For the text-containing cell, return its midpoint in (x, y) coordinate format. 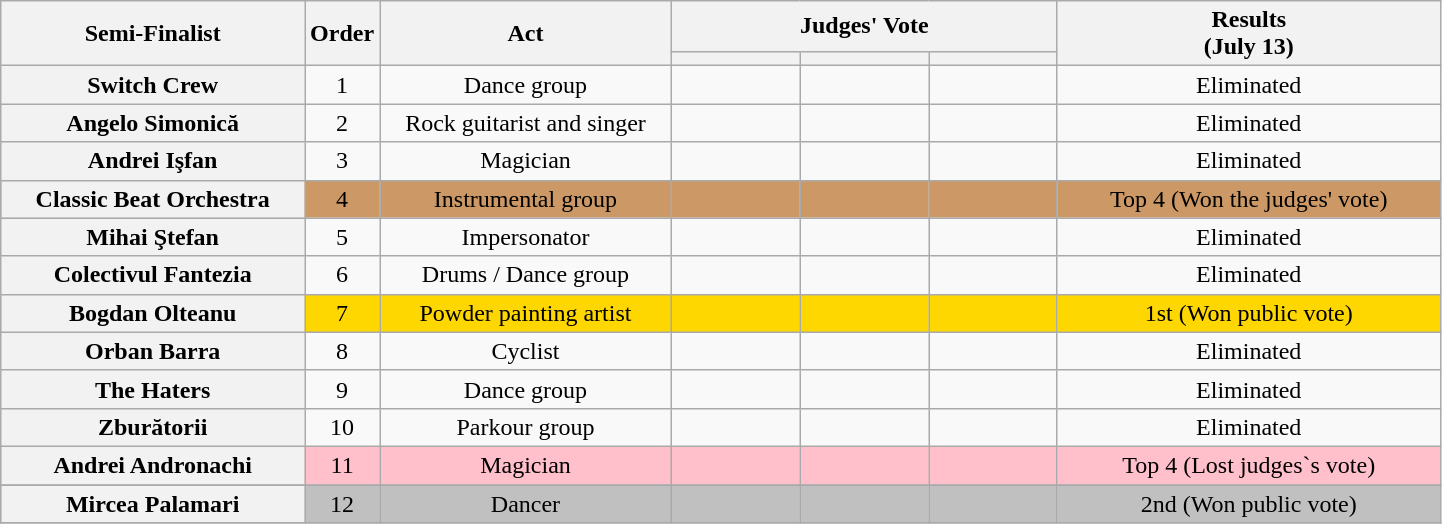
Results (July 13) (1248, 34)
Mircea Palamari (153, 503)
Top 4 (Lost judges`s vote) (1248, 465)
5 (342, 237)
6 (342, 275)
Powder painting artist (526, 313)
Zburătorii (153, 427)
Switch Crew (153, 85)
Dancer (526, 503)
Rock guitarist and singer (526, 123)
Classic Beat Orchestra (153, 199)
Angelo Simonică (153, 123)
7 (342, 313)
10 (342, 427)
Bogdan Olteanu (153, 313)
Cyclist (526, 351)
11 (342, 465)
Andrei Andronachi (153, 465)
Top 4 (Won the judges' vote) (1248, 199)
8 (342, 351)
The Haters (153, 389)
Orban Barra (153, 351)
Parkour group (526, 427)
Mihai Ştefan (153, 237)
4 (342, 199)
1st (Won public vote) (1248, 313)
3 (342, 161)
Drums / Dance group (526, 275)
Impersonator (526, 237)
Order (342, 34)
2nd (Won public vote) (1248, 503)
Judges' Vote (864, 26)
12 (342, 503)
Colectivul Fantezia (153, 275)
Instrumental group (526, 199)
Andrei Işfan (153, 161)
Act (526, 34)
1 (342, 85)
2 (342, 123)
Semi-Finalist (153, 34)
9 (342, 389)
